Pinpoint the cell where the given text exists, returning its (x, y) midpoint coordinate. 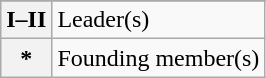
* (26, 58)
Founding member(s) (158, 58)
Leader(s) (158, 20)
I–II (26, 20)
